Scan for the cell matching the given text and deliver its [X, Y] coordinate at center. 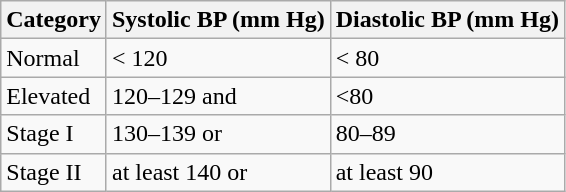
130–139 or [218, 134]
80–89 [447, 134]
Normal [54, 58]
< 80 [447, 58]
Systolic BP (mm Hg) [218, 20]
Category [54, 20]
<80 [447, 96]
< 120 [218, 58]
Stage I [54, 134]
at least 140 or [218, 172]
Elevated [54, 96]
Stage II [54, 172]
Diastolic BP (mm Hg) [447, 20]
at least 90 [447, 172]
120–129 and [218, 96]
